Search for the cell housing the specified text and yield its [x, y] center coordinate. 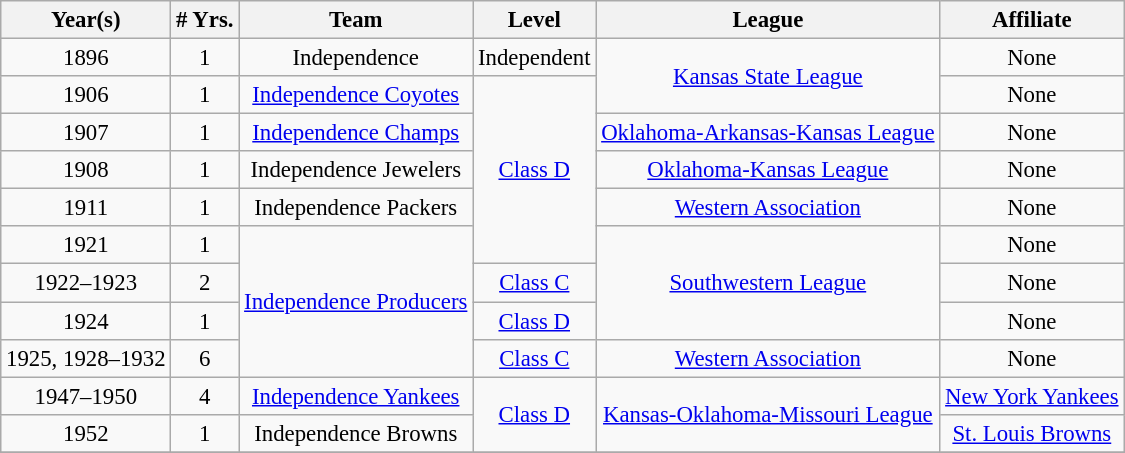
Independence Yankees [356, 396]
Independence Champs [356, 133]
6 [205, 358]
League [768, 20]
1908 [86, 170]
Level [534, 20]
New York Yankees [1032, 396]
Independent [534, 58]
Independence Jewelers [356, 170]
Oklahoma-Arkansas-Kansas League [768, 133]
4 [205, 396]
1906 [86, 95]
Southwestern League [768, 282]
1911 [86, 208]
Oklahoma-Kansas League [768, 170]
1907 [86, 133]
Independence Coyotes [356, 95]
1925, 1928–1932 [86, 358]
Affiliate [1032, 20]
2 [205, 283]
# Yrs. [205, 20]
1947–1950 [86, 396]
1896 [86, 58]
Independence Producers [356, 301]
Independence Browns [356, 433]
Team [356, 20]
Independence [356, 58]
1952 [86, 433]
Independence Packers [356, 208]
1921 [86, 245]
Kansas State League [768, 76]
1922–1923 [86, 283]
Year(s) [86, 20]
1924 [86, 321]
St. Louis Browns [1032, 433]
Kansas-Oklahoma-Missouri League [768, 414]
